Pinpoint the cell where the given text exists, returning its [x, y] midpoint coordinate. 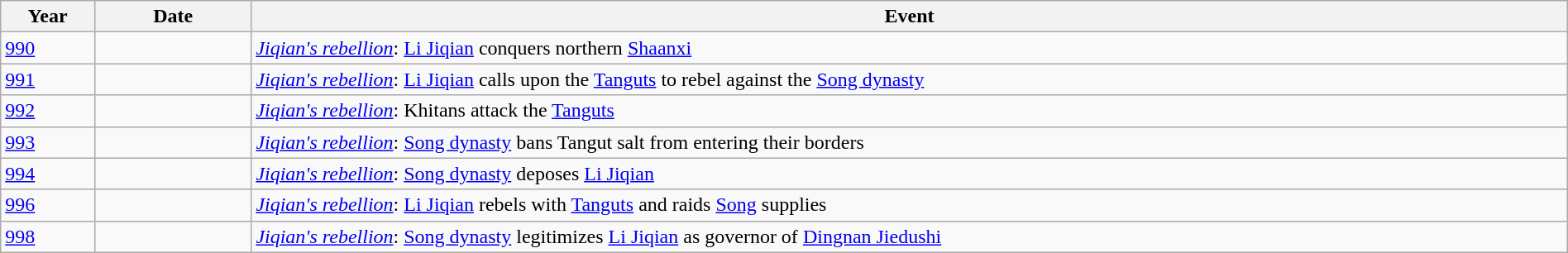
Jiqian's rebellion: Li Jiqian calls upon the Tanguts to rebel against the Song dynasty [910, 79]
Date [172, 17]
Year [48, 17]
Jiqian's rebellion: Li Jiqian rebels with Tanguts and raids Song supplies [910, 205]
993 [48, 142]
Jiqian's rebellion: Song dynasty legitimizes Li Jiqian as governor of Dingnan Jiedushi [910, 236]
Jiqian's rebellion: Li Jiqian conquers northern Shaanxi [910, 48]
Jiqian's rebellion: Khitans attack the Tanguts [910, 111]
Event [910, 17]
996 [48, 205]
998 [48, 236]
990 [48, 48]
992 [48, 111]
Jiqian's rebellion: Song dynasty deposes Li Jiqian [910, 174]
994 [48, 174]
Jiqian's rebellion: Song dynasty bans Tangut salt from entering their borders [910, 142]
991 [48, 79]
